For the text-containing cell, return its midpoint in (X, Y) coordinate format. 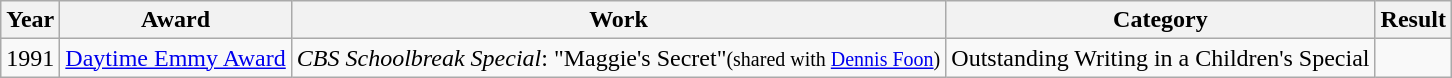
Category (1160, 20)
Result (1413, 20)
CBS Schoolbreak Special: "Maggie's Secret"(shared with Dennis Foon) (618, 58)
1991 (30, 58)
Outstanding Writing in a Children's Special (1160, 58)
Daytime Emmy Award (176, 58)
Award (176, 20)
Year (30, 20)
Work (618, 20)
